From the cell containing the given text, extract its center point as [X, Y] coordinate. 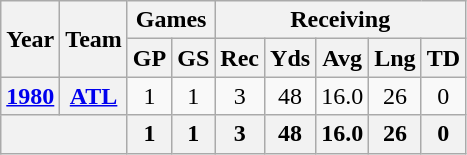
ATL [94, 96]
TD [443, 58]
GP [149, 58]
Avg [342, 58]
Rec [240, 58]
Yds [290, 58]
GS [194, 58]
Games [170, 20]
1980 [30, 96]
Receiving [340, 20]
Lng [395, 58]
Team [94, 39]
Year [30, 39]
